Scan for the cell matching the given text and deliver its [x, y] coordinate at center. 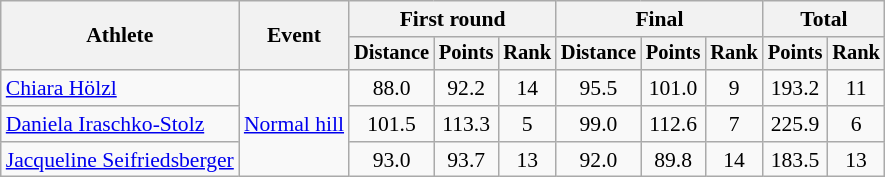
Chiara Hölzl [120, 88]
11 [856, 88]
225.9 [795, 124]
Normal hill [294, 124]
88.0 [392, 88]
Event [294, 36]
92.2 [466, 88]
193.2 [795, 88]
Athlete [120, 36]
99.0 [598, 124]
95.5 [598, 88]
7 [734, 124]
Daniela Iraschko-Stolz [120, 124]
101.0 [673, 88]
112.6 [673, 124]
Final [660, 19]
113.3 [466, 124]
Total [824, 19]
9 [734, 88]
First round [452, 19]
14 [527, 88]
6 [856, 124]
101.5 [392, 124]
5 [527, 124]
